Return the [X, Y] coordinate for the center point of the cell that contains the specified text.  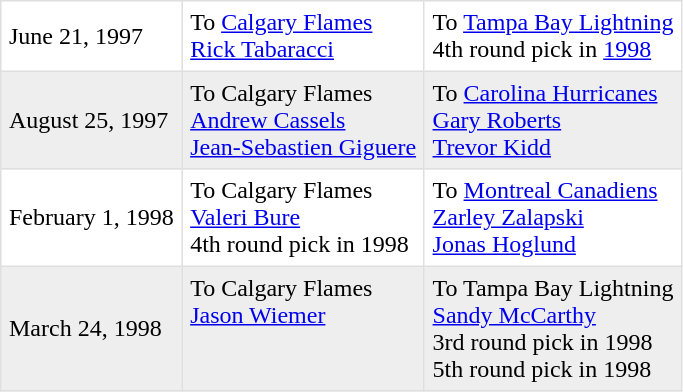
August 25, 1997 [92, 120]
To Calgary FlamesAndrew CasselsJean-Sebastien Giguere [303, 120]
To Tampa Bay Lightning4th round pick in 1998 [552, 36]
June 21, 1997 [92, 36]
To Tampa Bay LightningSandy McCarthy3rd round pick in 19985th round pick in 1998 [552, 328]
March 24, 1998 [92, 328]
February 1, 1998 [92, 218]
To Calgary FlamesJason Wiemer [303, 328]
To Calgary FlamesRick Tabaracci [303, 36]
To Montreal CanadiensZarley ZalapskiJonas Hoglund [552, 218]
To Carolina HurricanesGary RobertsTrevor Kidd [552, 120]
To Calgary FlamesValeri Bure4th round pick in 1998 [303, 218]
